Locate the cell with the specified text and output its (x, y) center coordinate. 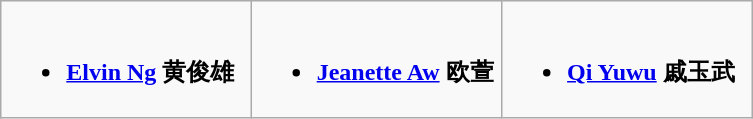
Qi Yuwu 戚玉武 (627, 60)
Jeanette Aw 欧萱 (376, 60)
Elvin Ng 黄俊雄 (126, 60)
